For the text-containing cell, return its midpoint in [x, y] coordinate format. 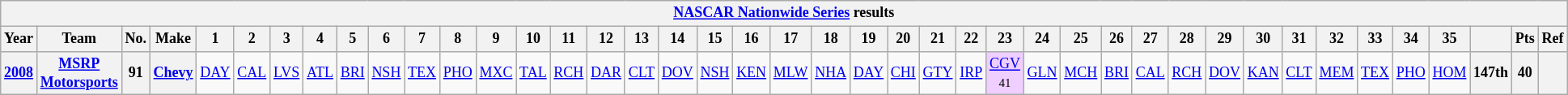
CHI [903, 73]
20 [903, 39]
33 [1375, 39]
9 [496, 39]
4 [320, 39]
2008 [19, 73]
26 [1117, 39]
25 [1081, 39]
2 [252, 39]
22 [971, 39]
13 [641, 39]
ATL [320, 73]
19 [868, 39]
5 [353, 39]
32 [1337, 39]
24 [1042, 39]
3 [286, 39]
Year [19, 39]
Chevy [173, 73]
Pts [1524, 39]
10 [533, 39]
1 [215, 39]
MSRP Motorsports [79, 73]
12 [607, 39]
35 [1450, 39]
14 [677, 39]
IRP [971, 73]
31 [1299, 39]
CGV41 [1005, 73]
147th [1491, 73]
7 [422, 39]
MXC [496, 73]
KEN [752, 73]
23 [1005, 39]
Make [173, 39]
NASCAR Nationwide Series results [784, 13]
17 [790, 39]
30 [1263, 39]
16 [752, 39]
28 [1187, 39]
MEM [1337, 73]
NHA [831, 73]
DAR [607, 73]
No. [136, 39]
GLN [1042, 73]
8 [458, 39]
TAL [533, 73]
Team [79, 39]
11 [569, 39]
27 [1151, 39]
40 [1524, 73]
Ref [1553, 39]
LVS [286, 73]
MLW [790, 73]
29 [1225, 39]
KAN [1263, 73]
15 [715, 39]
21 [938, 39]
MCH [1081, 73]
HOM [1450, 73]
GTY [938, 73]
6 [387, 39]
34 [1411, 39]
91 [136, 73]
18 [831, 39]
